Pinpoint the cell where the given text exists, returning its (x, y) midpoint coordinate. 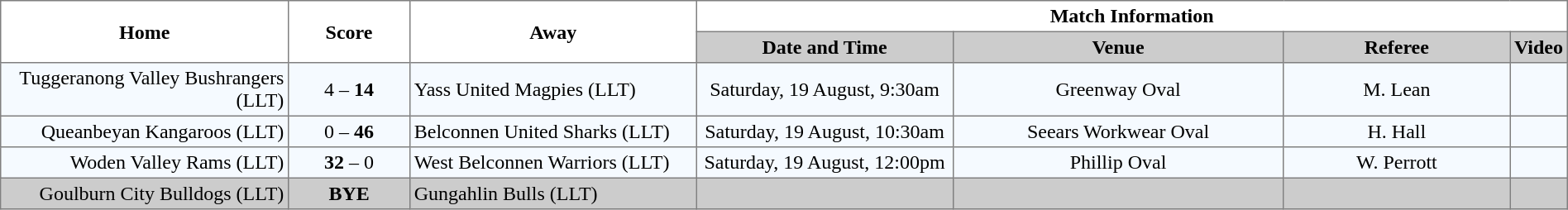
Yass United Magpies (LLT) (553, 89)
0 – 46 (349, 131)
Date and Time (825, 47)
Referee (1397, 47)
Goulburn City Bulldogs (LLT) (145, 193)
Belconnen United Sharks (LLT) (553, 131)
Queanbeyan Kangaroos (LLT) (145, 131)
32 – 0 (349, 163)
Phillip Oval (1118, 163)
Score (349, 31)
W. Perrott (1397, 163)
Saturday, 19 August, 12:00pm (825, 163)
Greenway Oval (1118, 89)
Woden Valley Rams (LLT) (145, 163)
H. Hall (1397, 131)
Saturday, 19 August, 9:30am (825, 89)
Match Information (1131, 17)
Home (145, 31)
Seears Workwear Oval (1118, 131)
Away (553, 31)
BYE (349, 193)
4 – 14 (349, 89)
Venue (1118, 47)
Gungahlin Bulls (LLT) (553, 193)
M. Lean (1397, 89)
Video (1539, 47)
West Belconnen Warriors (LLT) (553, 163)
Tuggeranong Valley Bushrangers (LLT) (145, 89)
Saturday, 19 August, 10:30am (825, 131)
